Provide the (X, Y) coordinate of the cell's center where the given text is located.  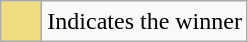
Indicates the winner (145, 22)
